Return the (x, y) coordinate for the center point of the cell that contains the specified text.  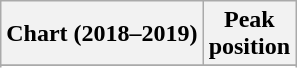
Chart (2018–2019) (102, 34)
Peakposition (249, 34)
